Determine the [x, y] coordinate at the center of the cell enclosing the given text.  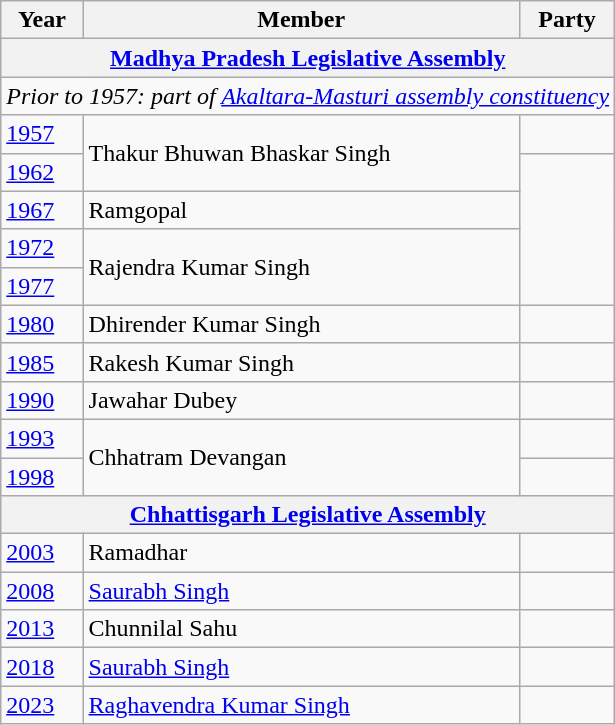
Year [42, 20]
2008 [42, 591]
2018 [42, 667]
2013 [42, 629]
Thakur Bhuwan Bhaskar Singh [301, 153]
1993 [42, 438]
Chhattisgarh Legislative Assembly [308, 515]
1967 [42, 210]
Ramgopal [301, 210]
2003 [42, 553]
1957 [42, 134]
Jawahar Dubey [301, 400]
Party [566, 20]
1990 [42, 400]
1998 [42, 477]
Raghavendra Kumar Singh [301, 705]
2023 [42, 705]
Dhirender Kumar Singh [301, 324]
Prior to 1957: part of Akaltara-Masturi assembly constituency [308, 96]
Rakesh Kumar Singh [301, 362]
Member [301, 20]
1985 [42, 362]
1962 [42, 172]
Ramadhar [301, 553]
1972 [42, 248]
Madhya Pradesh Legislative Assembly [308, 58]
1977 [42, 286]
Chhatram Devangan [301, 457]
Rajendra Kumar Singh [301, 267]
Chunnilal Sahu [301, 629]
1980 [42, 324]
